For the text-containing cell, return its midpoint in (X, Y) coordinate format. 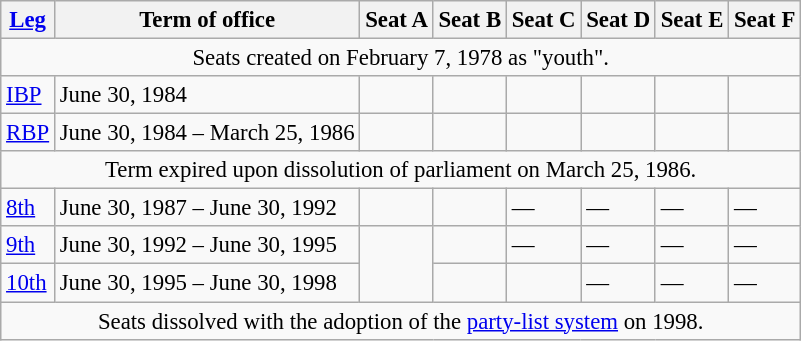
June 30, 1992 – June 30, 1995 (206, 245)
Seat F (765, 20)
Seat A (396, 20)
Seat B (470, 20)
Seat E (692, 20)
June 30, 1984 (206, 95)
10th (28, 283)
Seats created on February 7, 1978 as "youth". (401, 58)
9th (28, 245)
Leg (28, 20)
IBP (28, 95)
June 30, 1984 – March 25, 1986 (206, 133)
June 30, 1995 – June 30, 1998 (206, 283)
Term expired upon dissolution of parliament on March 25, 1986. (401, 170)
Term of office (206, 20)
8th (28, 208)
Seat D (618, 20)
Seats dissolved with the adoption of the party-list system on 1998. (401, 321)
June 30, 1987 – June 30, 1992 (206, 208)
Seat C (544, 20)
RBP (28, 133)
